Identify which cell holds the provided text, then report its [x, y] central coordinate. 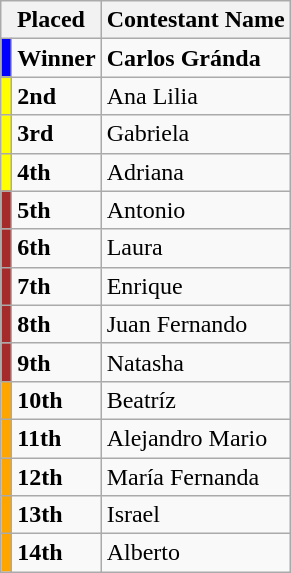
10th [56, 400]
12th [56, 477]
Alejandro Mario [196, 438]
2nd [56, 96]
Juan Fernando [196, 324]
Alberto [196, 553]
11th [56, 438]
Beatríz [196, 400]
14th [56, 553]
Laura [196, 248]
6th [56, 248]
Natasha [196, 362]
Placed [51, 20]
Enrique [196, 286]
María Fernanda [196, 477]
Gabriela [196, 134]
4th [56, 172]
13th [56, 515]
9th [56, 362]
5th [56, 210]
Antonio [196, 210]
8th [56, 324]
3rd [56, 134]
Adriana [196, 172]
Contestant Name [196, 20]
7th [56, 286]
Carlos Gránda [196, 58]
Winner [56, 58]
Israel [196, 515]
Ana Lilia [196, 96]
